Pinpoint the cell where the given text exists, returning its (X, Y) midpoint coordinate. 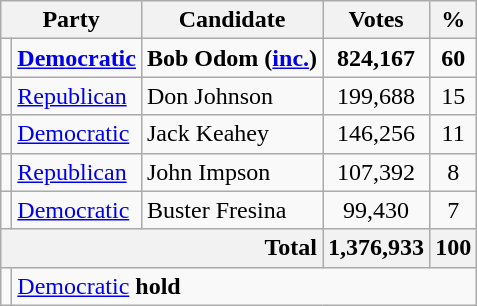
99,430 (376, 210)
824,167 (376, 58)
199,688 (376, 96)
7 (454, 210)
60 (454, 58)
Total (162, 248)
Jack Keahey (232, 134)
Party (72, 20)
Candidate (232, 20)
100 (454, 248)
Buster Fresina (232, 210)
107,392 (376, 172)
1,376,933 (376, 248)
Bob Odom (inc.) (232, 58)
Don Johnson (232, 96)
15 (454, 96)
Democratic hold (244, 286)
Votes (376, 20)
8 (454, 172)
% (454, 20)
146,256 (376, 134)
John Impson (232, 172)
11 (454, 134)
